Detect which cell encompasses the target text, then output its [x, y] center coordinate. 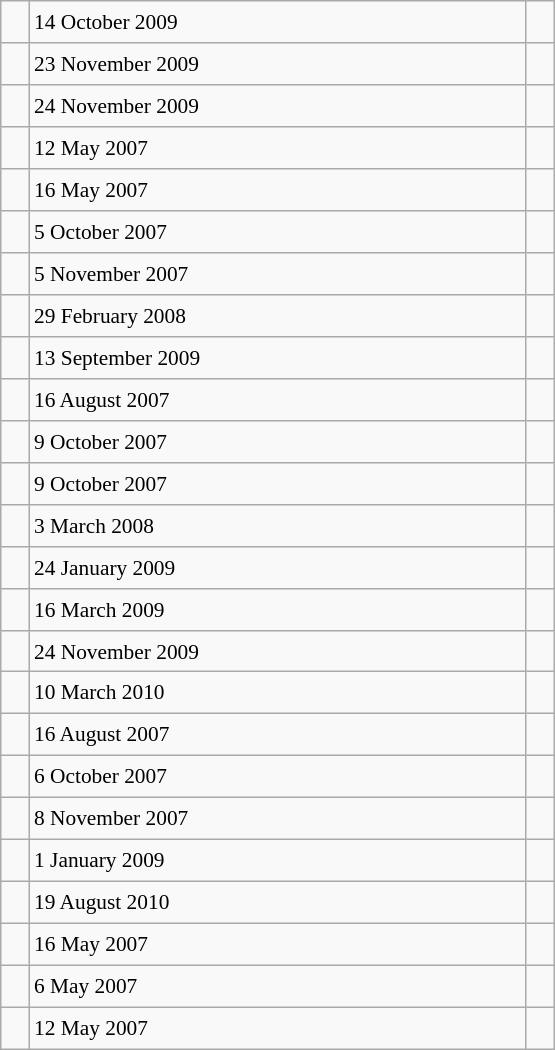
3 March 2008 [278, 525]
23 November 2009 [278, 64]
6 May 2007 [278, 986]
13 September 2009 [278, 358]
1 January 2009 [278, 861]
14 October 2009 [278, 22]
6 October 2007 [278, 777]
8 November 2007 [278, 819]
5 November 2007 [278, 274]
19 August 2010 [278, 903]
5 October 2007 [278, 232]
24 January 2009 [278, 567]
29 February 2008 [278, 316]
16 March 2009 [278, 609]
10 March 2010 [278, 693]
